Identify which cell holds the provided text, then report its (x, y) central coordinate. 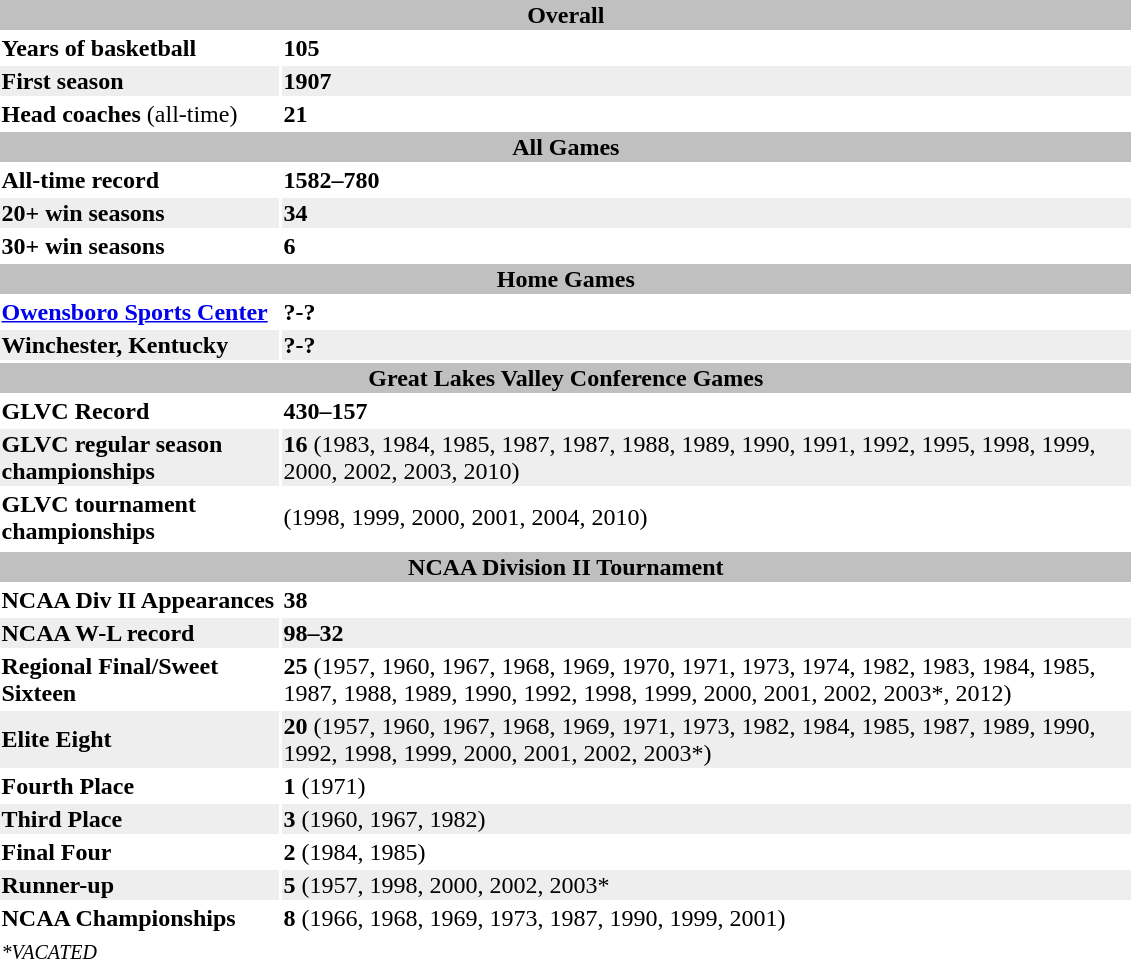
NCAA Div II Appearances (140, 600)
Winchester, Kentucky (140, 345)
Elite Eight (140, 740)
Final Four (140, 852)
NCAA Championships (140, 918)
GLVC Record (140, 411)
First season (140, 81)
GLVC regular season championships (140, 458)
Runner-up (140, 885)
GLVC tournament championships (140, 518)
30+ win seasons (140, 246)
NCAA W-L record (140, 633)
Owensboro Sports Center (140, 312)
Head coaches (all-time) (140, 114)
Fourth Place (140, 786)
All-time record (140, 180)
Regional Final/Sweet Sixteen (140, 680)
20+ win seasons (140, 213)
Third Place (140, 819)
Years of basketball (140, 48)
